Pinpoint the cell where the given text exists, returning its (X, Y) midpoint coordinate. 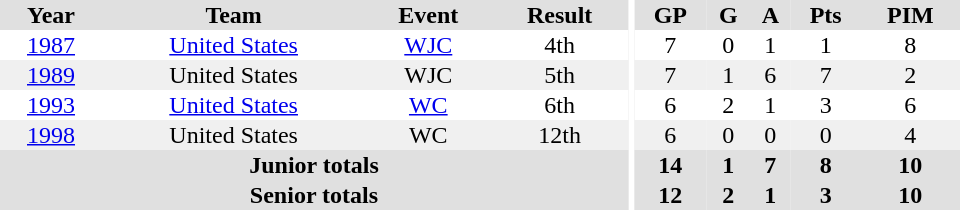
4th (560, 45)
Pts (826, 15)
6th (560, 105)
1993 (51, 105)
1998 (51, 135)
14 (670, 165)
G (728, 15)
1989 (51, 75)
Result (560, 15)
4 (910, 135)
12 (670, 195)
GP (670, 15)
Year (51, 15)
Event (428, 15)
12th (560, 135)
Team (234, 15)
5th (560, 75)
PIM (910, 15)
Junior totals (314, 165)
1987 (51, 45)
A (770, 15)
Senior totals (314, 195)
